Identify which cell holds the provided text, then report its (x, y) central coordinate. 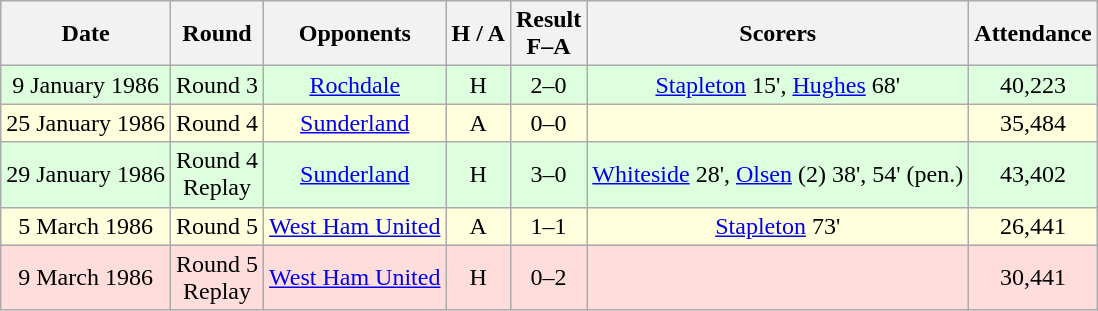
Scorers (778, 34)
Round 5Replay (216, 278)
26,441 (1033, 226)
0–2 (548, 278)
3–0 (548, 174)
Stapleton 15', Hughes 68' (778, 85)
0–0 (548, 123)
H / A (478, 34)
1–1 (548, 226)
2–0 (548, 85)
9 January 1986 (86, 85)
Round (216, 34)
5 March 1986 (86, 226)
Opponents (355, 34)
Round 5 (216, 226)
Rochdale (355, 85)
25 January 1986 (86, 123)
Round 4 (216, 123)
29 January 1986 (86, 174)
43,402 (1033, 174)
40,223 (1033, 85)
Whiteside 28', Olsen (2) 38', 54' (pen.) (778, 174)
Round 3 (216, 85)
Stapleton 73' (778, 226)
Date (86, 34)
35,484 (1033, 123)
9 March 1986 (86, 278)
Round 4Replay (216, 174)
ResultF–A (548, 34)
Attendance (1033, 34)
30,441 (1033, 278)
